Capture the cell that displays the provided text and extract its (x, y) central coordinate. 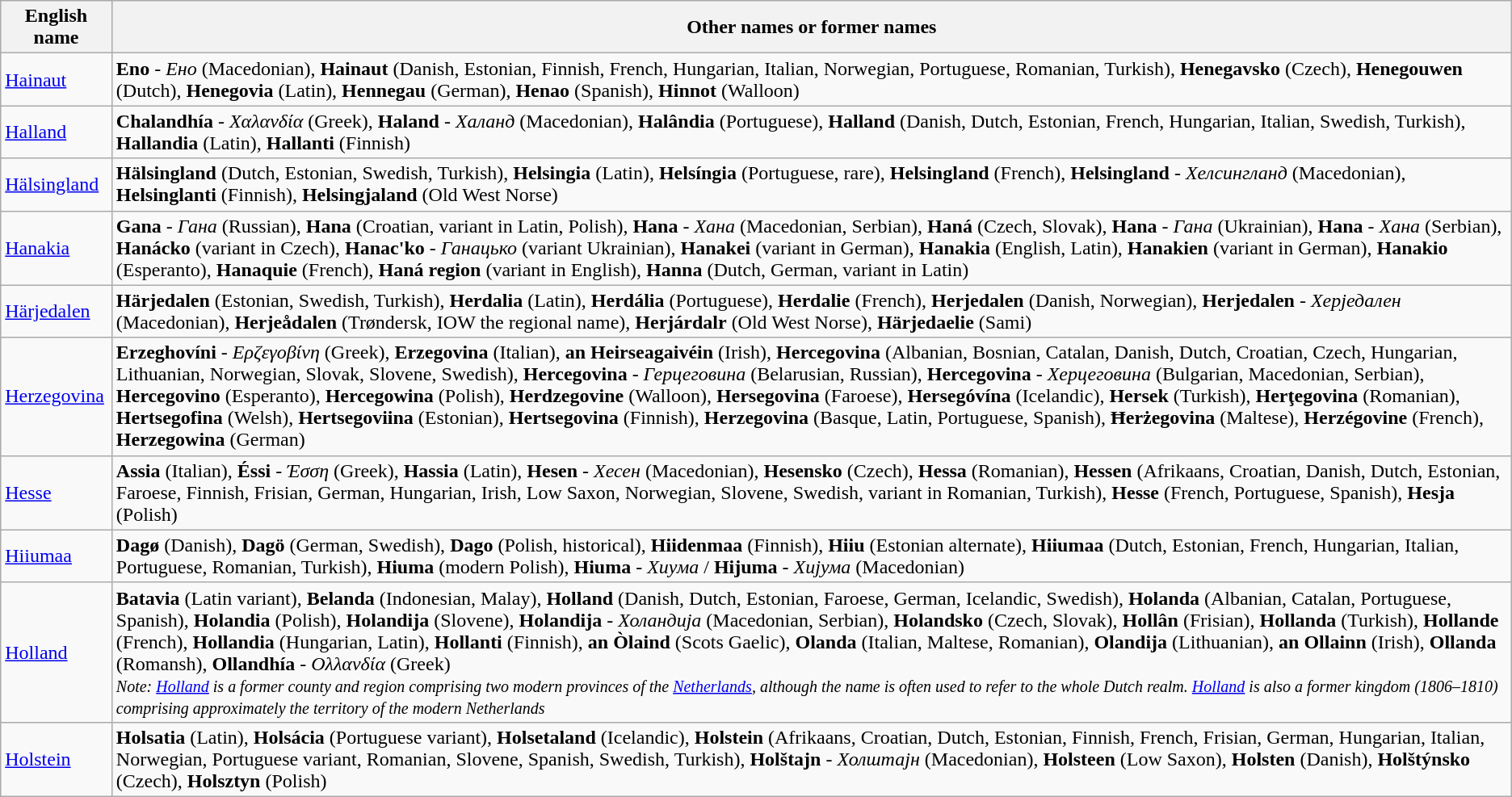
English name (57, 27)
Härjedalen (57, 312)
Hiiumaa (57, 556)
Hainaut (57, 79)
Hälsingland (57, 184)
Hesse (57, 493)
Herzegovina (57, 396)
Other names or former names (811, 27)
Holstein (57, 759)
Holland (57, 652)
Hanakia (57, 248)
Halland (57, 132)
